Locate the cell with the specified text and output its [x, y] center coordinate. 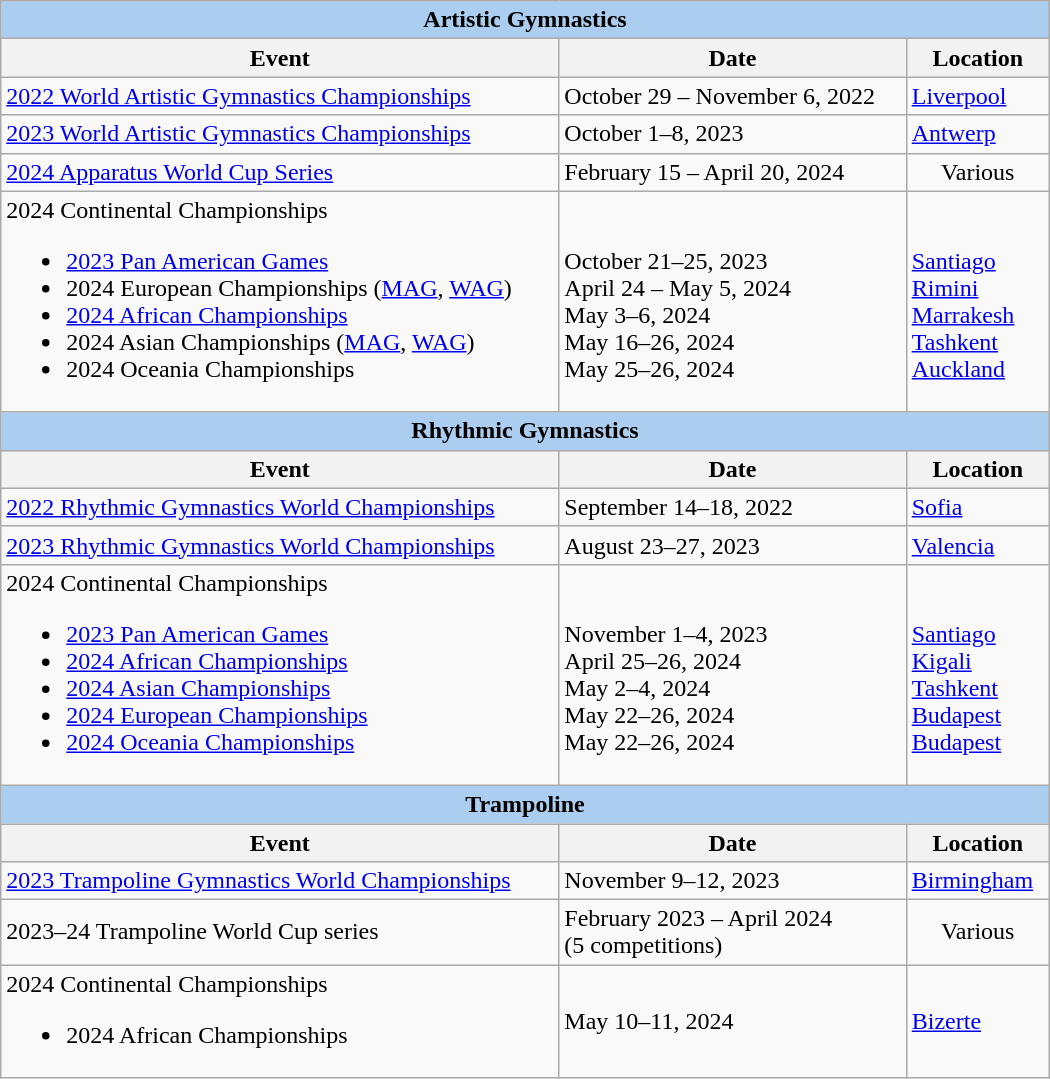
Bizerte [978, 1022]
October 21–25, 2023April 24 – May 5, 2024May 3–6, 2024May 16–26, 2024May 25–26, 2024 [732, 302]
Santiago Kigali Tashkent Budapest Budapest [978, 674]
Artistic Gymnastics [525, 20]
Liverpool [978, 96]
November 1–4, 2023April 25–26, 2024May 2–4, 2024May 22–26, 2024May 22–26, 2024 [732, 674]
May 10–11, 2024 [732, 1022]
February 2023 – April 2024(5 competitions) [732, 932]
2022 World Artistic Gymnastics Championships [280, 96]
October 1–8, 2023 [732, 134]
2023 Rhythmic Gymnastics World Championships [280, 545]
February 15 – April 20, 2024 [732, 172]
Birmingham [978, 881]
Rhythmic Gymnastics [525, 431]
2023 World Artistic Gymnastics Championships [280, 134]
Santiago Rimini Marrakesh Tashkent Auckland [978, 302]
2024 Continental Championships2024 African Championships [280, 1022]
Trampoline [525, 804]
Valencia [978, 545]
2023–24 Trampoline World Cup series [280, 932]
2023 Trampoline Gymnastics World Championships [280, 881]
Sofia [978, 507]
Antwerp [978, 134]
November 9–12, 2023 [732, 881]
2022 Rhythmic Gymnastics World Championships [280, 507]
October 29 – November 6, 2022 [732, 96]
2024 Apparatus World Cup Series [280, 172]
August 23–27, 2023 [732, 545]
September 14–18, 2022 [732, 507]
